Provide the [X, Y] coordinate of the cell's center where the given text is located.  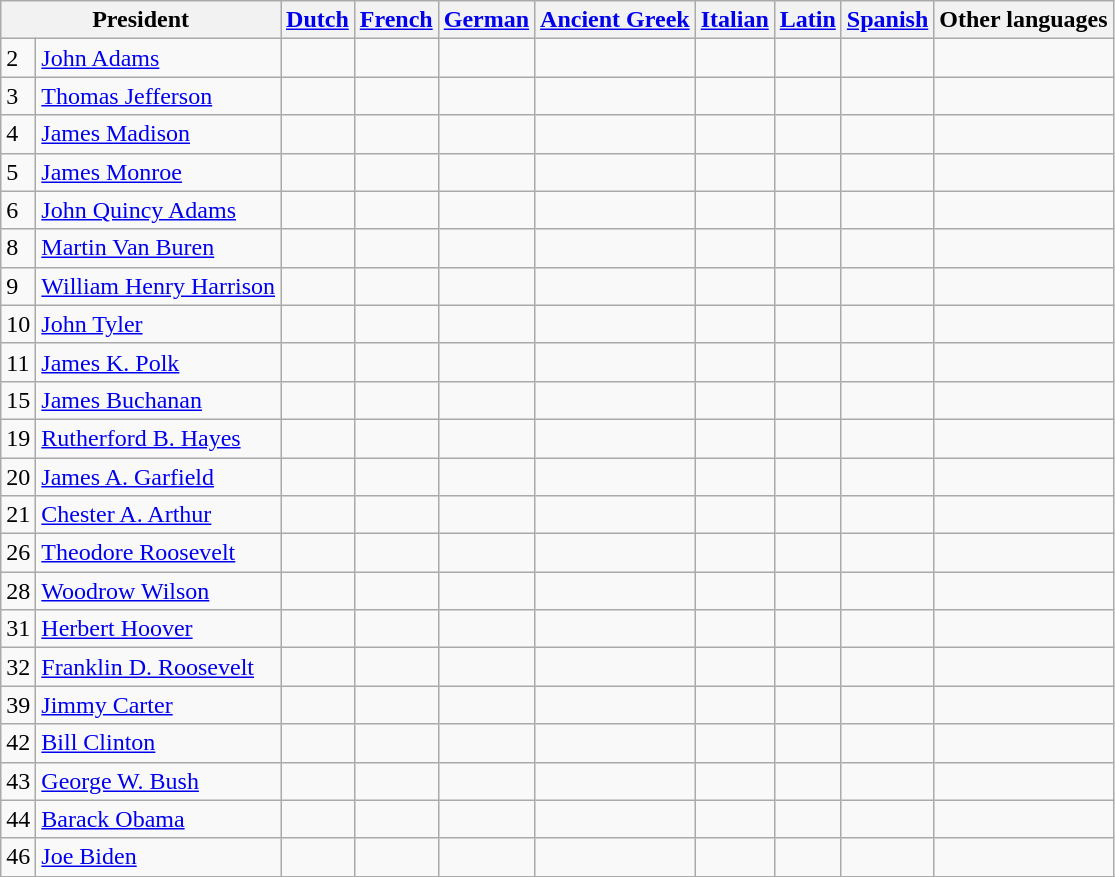
10 [18, 324]
43 [18, 781]
James A. Garfield [158, 477]
James K. Polk [158, 362]
Spanish [887, 20]
15 [18, 400]
Other languages [1024, 20]
31 [18, 629]
John Tyler [158, 324]
Latin [808, 20]
Bill Clinton [158, 743]
Dutch [318, 20]
4 [18, 134]
German [486, 20]
Woodrow Wilson [158, 591]
3 [18, 96]
19 [18, 438]
Herbert Hoover [158, 629]
46 [18, 857]
32 [18, 667]
Martin Van Buren [158, 248]
Thomas Jefferson [158, 96]
President [141, 20]
8 [18, 248]
44 [18, 819]
James Madison [158, 134]
Theodore Roosevelt [158, 553]
2 [18, 58]
42 [18, 743]
9 [18, 286]
James Buchanan [158, 400]
Franklin D. Roosevelt [158, 667]
James Monroe [158, 172]
6 [18, 210]
Ancient Greek [616, 20]
21 [18, 515]
Joe Biden [158, 857]
5 [18, 172]
John Adams [158, 58]
French [396, 20]
26 [18, 553]
Barack Obama [158, 819]
John Quincy Adams [158, 210]
William Henry Harrison [158, 286]
Italian [734, 20]
20 [18, 477]
Rutherford B. Hayes [158, 438]
Chester A. Arthur [158, 515]
39 [18, 705]
11 [18, 362]
28 [18, 591]
Jimmy Carter [158, 705]
George W. Bush [158, 781]
